Provide the (X, Y) coordinate of the cell's center where the given text is located.  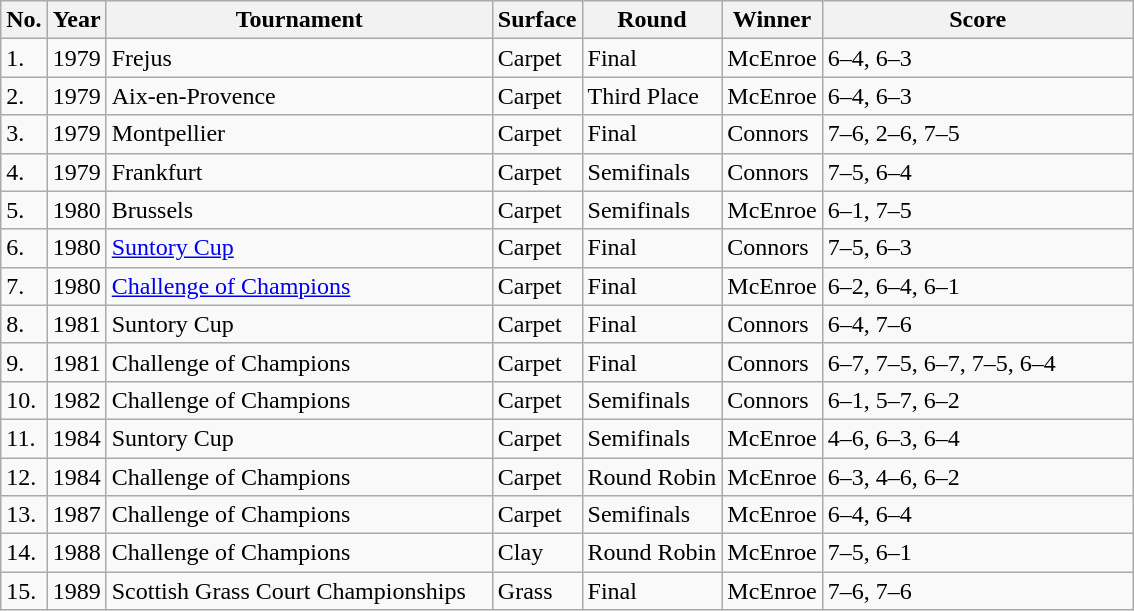
10. (24, 400)
Montpellier (299, 134)
7–5, 6–3 (978, 248)
Year (76, 20)
12. (24, 477)
6–2, 6–4, 6–1 (978, 286)
7–6, 2–6, 7–5 (978, 134)
6. (24, 248)
Clay (537, 553)
14. (24, 553)
6–3, 4–6, 6–2 (978, 477)
Tournament (299, 20)
15. (24, 591)
Frejus (299, 58)
Aix-en-Provence (299, 96)
Round (652, 20)
9. (24, 362)
1. (24, 58)
5. (24, 210)
Winner (772, 20)
Score (978, 20)
Third Place (652, 96)
No. (24, 20)
1989 (76, 591)
2. (24, 96)
6–7, 7–5, 6–7, 7–5, 6–4 (978, 362)
Brussels (299, 210)
Surface (537, 20)
13. (24, 515)
7. (24, 286)
7–5, 6–4 (978, 172)
7–6, 7–6 (978, 591)
8. (24, 324)
6–4, 6–4 (978, 515)
Frankfurt (299, 172)
Scottish Grass Court Championships (299, 591)
4–6, 6–3, 6–4 (978, 438)
11. (24, 438)
6–1, 7–5 (978, 210)
6–4, 7–6 (978, 324)
1982 (76, 400)
3. (24, 134)
Grass (537, 591)
1987 (76, 515)
6–1, 5–7, 6–2 (978, 400)
4. (24, 172)
7–5, 6–1 (978, 553)
1988 (76, 553)
